Return [x, y] of the center of cell containing provided text 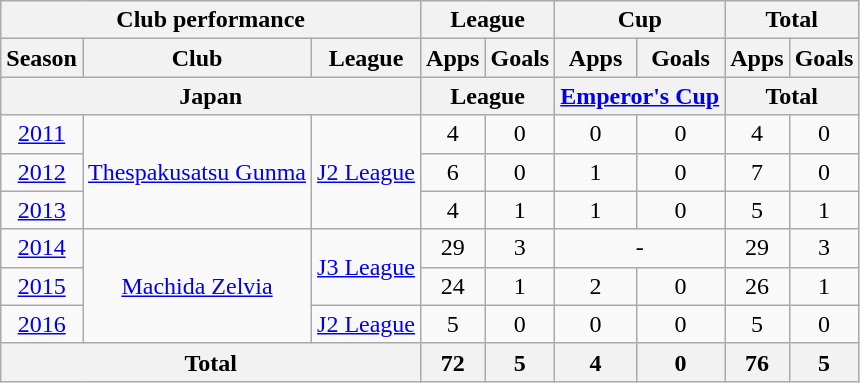
2016 [42, 324]
Club performance [211, 20]
26 [757, 286]
2 [596, 286]
Emperor's Cup [640, 96]
2013 [42, 210]
Cup [640, 20]
2012 [42, 172]
76 [757, 362]
2015 [42, 286]
24 [453, 286]
7 [757, 172]
2011 [42, 134]
Season [42, 58]
72 [453, 362]
Club [196, 58]
- [640, 248]
Japan [211, 96]
Thespakusatsu Gunma [196, 172]
6 [453, 172]
Machida Zelvia [196, 286]
2014 [42, 248]
J3 League [366, 267]
